Detect which cell encompasses the target text, then output its [x, y] center coordinate. 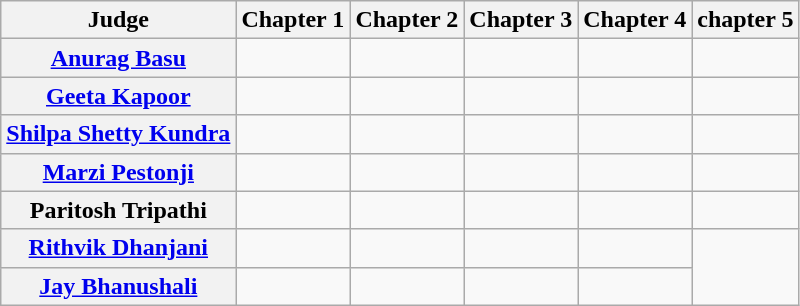
Chapter 3 [521, 20]
Judge [118, 20]
Rithvik Dhanjani [118, 248]
Shilpa Shetty Kundra [118, 134]
Chapter 2 [407, 20]
Chapter 4 [635, 20]
Jay Bhanushali [118, 286]
chapter 5 [746, 20]
Paritosh Tripathi [118, 210]
Anurag Basu [118, 58]
Geeta Kapoor [118, 96]
Chapter 1 [293, 20]
Marzi Pestonji [118, 172]
